Detect which cell encompasses the target text, then output its (x, y) center coordinate. 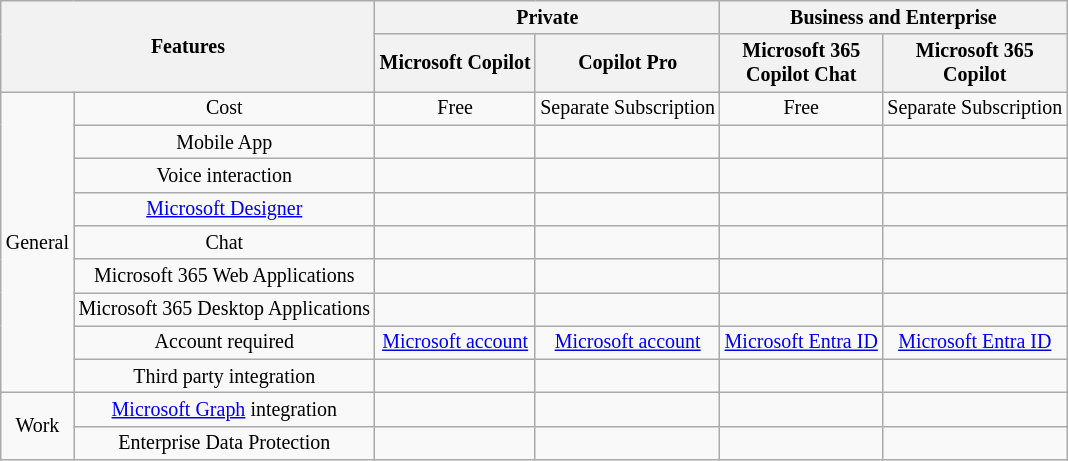
Work (38, 426)
Microsoft 365 Web Applications (224, 276)
Mobile App (224, 142)
Microsoft 365Copilot Chat (802, 62)
Microsoft Designer (224, 208)
Microsoft Graph integration (224, 410)
Copilot Pro (627, 62)
Account required (224, 342)
Microsoft 365 Desktop Applications (224, 308)
General (38, 242)
Enterprise Data Protection (224, 442)
Microsoft 365Copilot (975, 62)
Features (188, 46)
Microsoft Copilot (456, 62)
Voice interaction (224, 176)
Chat (224, 242)
Business and Enterprise (894, 18)
Third party integration (224, 376)
Private (548, 18)
Cost (224, 108)
